Determine the [x, y] coordinate at the center of the cell enclosing the given text.  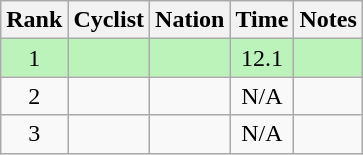
12.1 [262, 58]
Notes [328, 20]
Time [262, 20]
3 [34, 134]
1 [34, 58]
2 [34, 96]
Rank [34, 20]
Nation [190, 20]
Cyclist [109, 20]
